Find where the given text appears and provide that cell's center as (X, Y) coordinate. 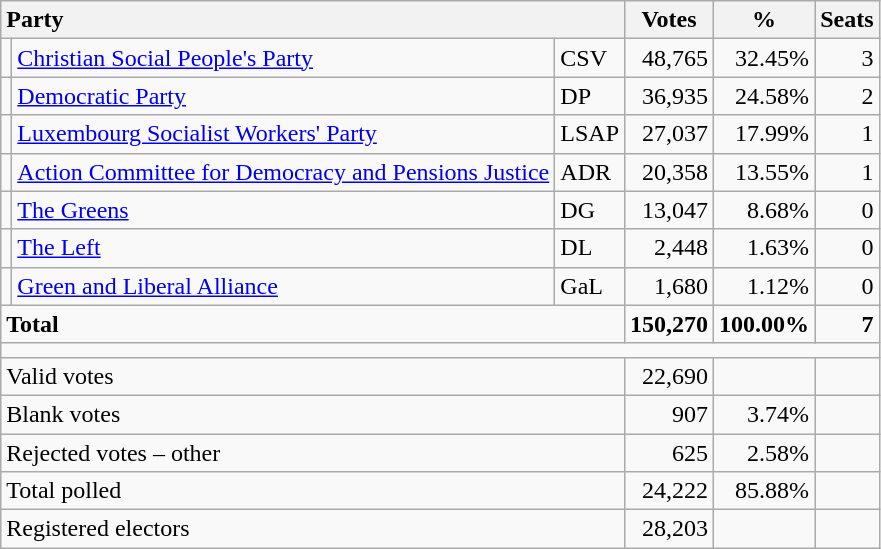
1.12% (764, 286)
Democratic Party (284, 96)
Christian Social People's Party (284, 58)
Luxembourg Socialist Workers' Party (284, 134)
3 (847, 58)
1,680 (670, 286)
24,222 (670, 491)
Votes (670, 20)
907 (670, 414)
Action Committee for Democracy and Pensions Justice (284, 172)
20,358 (670, 172)
Party (313, 20)
Seats (847, 20)
The Left (284, 248)
13.55% (764, 172)
36,935 (670, 96)
Blank votes (313, 414)
28,203 (670, 529)
85.88% (764, 491)
625 (670, 453)
48,765 (670, 58)
2,448 (670, 248)
DG (590, 210)
ADR (590, 172)
24.58% (764, 96)
DL (590, 248)
Valid votes (313, 376)
100.00% (764, 324)
8.68% (764, 210)
% (764, 20)
13,047 (670, 210)
GaL (590, 286)
2 (847, 96)
27,037 (670, 134)
1.63% (764, 248)
32.45% (764, 58)
Total (313, 324)
150,270 (670, 324)
22,690 (670, 376)
DP (590, 96)
LSAP (590, 134)
Rejected votes – other (313, 453)
3.74% (764, 414)
2.58% (764, 453)
7 (847, 324)
Registered electors (313, 529)
The Greens (284, 210)
17.99% (764, 134)
CSV (590, 58)
Total polled (313, 491)
Green and Liberal Alliance (284, 286)
